Capture the cell that displays the provided text and extract its (X, Y) central coordinate. 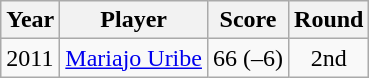
Player (134, 20)
Year (30, 20)
Mariajo Uribe (134, 58)
66 (–6) (248, 58)
Round (329, 20)
Score (248, 20)
2nd (329, 58)
2011 (30, 58)
